From the cell containing the given text, extract its center point as (x, y) coordinate. 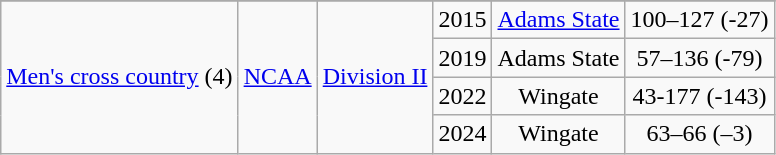
Men's cross country (4) (120, 77)
57–136 (-79) (700, 58)
2022 (462, 96)
2015 (462, 20)
Division II (375, 77)
2019 (462, 58)
63–66 (–3) (700, 134)
100–127 (-27) (700, 20)
2024 (462, 134)
NCAA (278, 77)
43-177 (-143) (700, 96)
